Return the [X, Y] coordinate for the center point of the cell that contains the specified text.  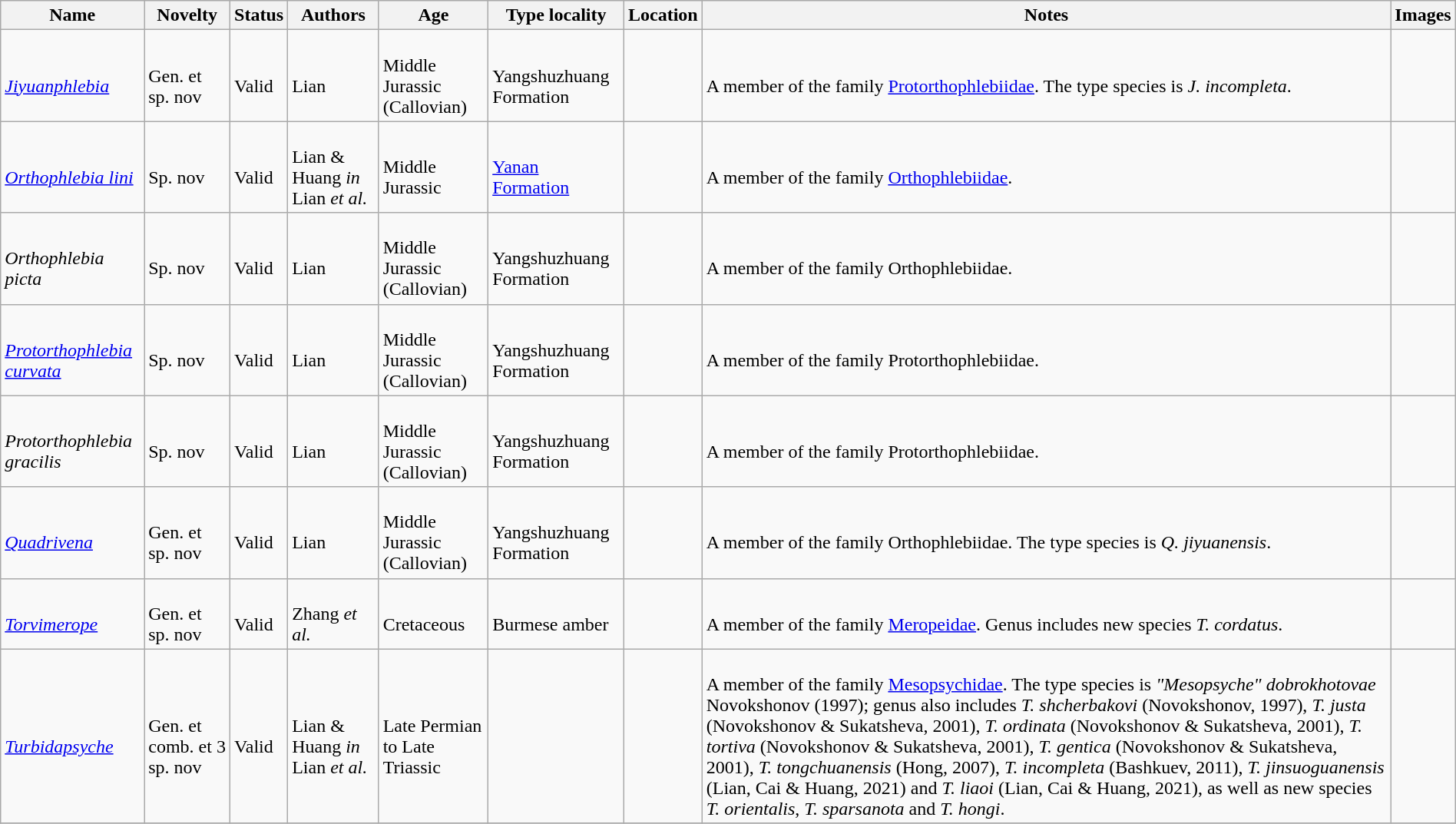
Late Permian to Late Triassic [433, 736]
Orthophlebia picta [72, 258]
Yanan Formation [556, 167]
Gen. et comb. et 3 sp. nov [187, 736]
Notes [1046, 15]
Novelty [187, 15]
Jiyuanphlebia [72, 75]
Type locality [556, 15]
Cretaceous [433, 614]
Turbidapsyche [72, 736]
A member of the family Orthophlebiidae. The type species is Q. jiyuanensis. [1046, 533]
Authors [333, 15]
Middle Jurassic [433, 167]
Zhang et al. [333, 614]
Name [72, 15]
Orthophlebia lini [72, 167]
Protorthophlebia curvata [72, 350]
A member of the family Protorthophlebiidae. The type species is J. incompleta. [1046, 75]
A member of the family Meropeidae. Genus includes new species T. cordatus. [1046, 614]
Location [663, 15]
Protorthophlebia gracilis [72, 441]
Burmese amber [556, 614]
Quadrivena [72, 533]
Torvimerope [72, 614]
Status [260, 15]
Images [1423, 15]
Age [433, 15]
